From the cell containing the given text, extract its center point as [X, Y] coordinate. 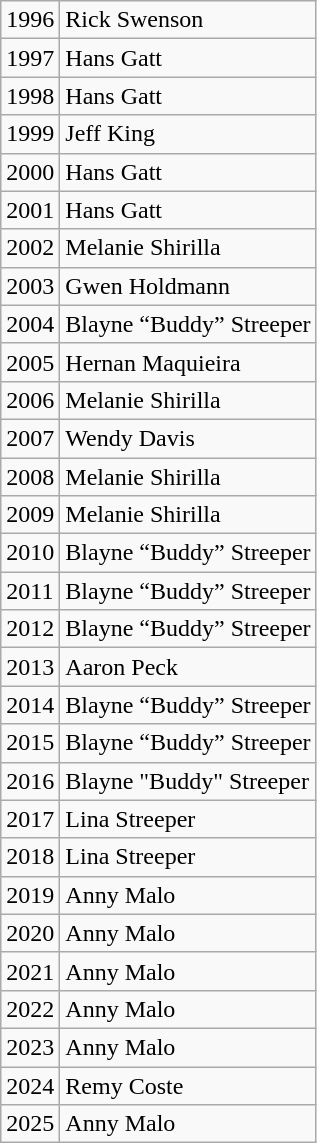
Jeff King [188, 134]
1996 [30, 20]
1999 [30, 134]
1998 [30, 96]
2006 [30, 400]
2009 [30, 515]
2015 [30, 743]
2008 [30, 477]
2020 [30, 933]
2003 [30, 286]
2025 [30, 1124]
2023 [30, 1047]
2001 [30, 210]
Blayne "Buddy" Streeper [188, 781]
2019 [30, 895]
2004 [30, 324]
2005 [30, 362]
2000 [30, 172]
2016 [30, 781]
Aaron Peck [188, 667]
2010 [30, 553]
2011 [30, 591]
Remy Coste [188, 1085]
2021 [30, 971]
2012 [30, 629]
2002 [30, 248]
2022 [30, 1009]
Gwen Holdmann [188, 286]
Hernan Maquieira [188, 362]
Wendy Davis [188, 438]
2017 [30, 819]
2018 [30, 857]
1997 [30, 58]
2024 [30, 1085]
2007 [30, 438]
2013 [30, 667]
Rick Swenson [188, 20]
2014 [30, 705]
